Determine the [X, Y] coordinate at the center of the cell enclosing the given text.  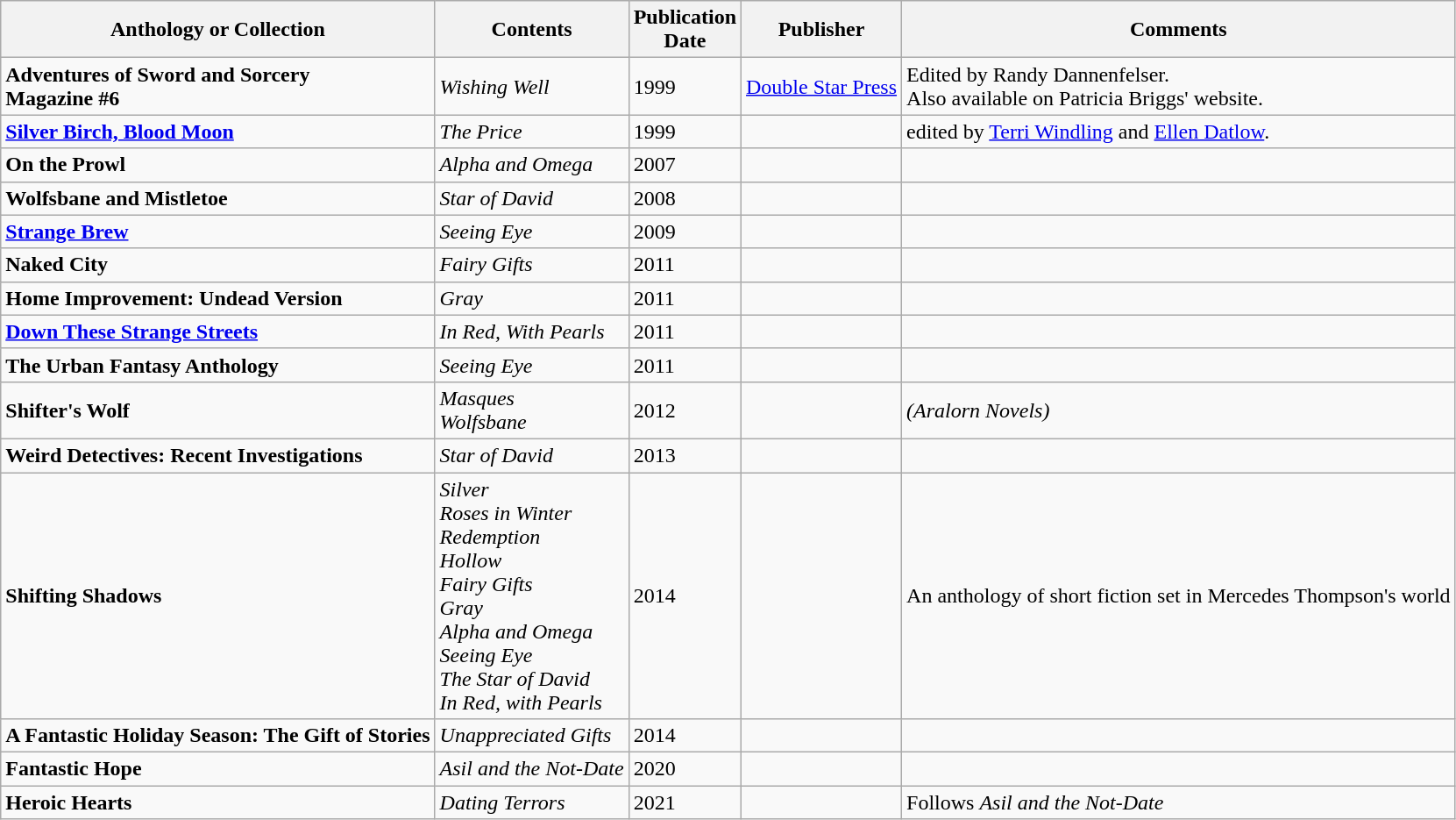
Heroic Hearts [217, 802]
Dating Terrors [531, 802]
An anthology of short fiction set in Mercedes Thompson's world [1179, 595]
Comments [1179, 30]
The Price [531, 132]
Wolfsbane and Mistletoe [217, 198]
Contents [531, 30]
Double Star Press [822, 86]
2007 [685, 165]
In Red, With Pearls [531, 332]
(Aralorn Novels) [1179, 410]
2020 [685, 769]
On the Prowl [217, 165]
SilverRoses in WinterRedemptionHollowFairy GiftsGrayAlpha and OmegaSeeing EyeThe Star of DavidIn Red, with Pearls [531, 595]
Alpha and Omega [531, 165]
2013 [685, 455]
Asil and the Not-Date [531, 769]
A Fantastic Holiday Season: The Gift of Stories [217, 736]
PublicationDate [685, 30]
Fantastic Hope [217, 769]
Naked City [217, 265]
Fairy Gifts [531, 265]
Home Improvement: Undead Version [217, 298]
edited by Terri Windling and Ellen Datlow. [1179, 132]
Unappreciated Gifts [531, 736]
Publisher [822, 30]
Strange Brew [217, 232]
2012 [685, 410]
Gray [531, 298]
The Urban Fantasy Anthology [217, 365]
Anthology or Collection [217, 30]
2021 [685, 802]
Shifting Shadows [217, 595]
Adventures of Sword and SorceryMagazine #6 [217, 86]
2008 [685, 198]
Weird Detectives: Recent Investigations [217, 455]
Wishing Well [531, 86]
Edited by Randy Dannenfelser.Also available on Patricia Briggs' website. [1179, 86]
Silver Birch, Blood Moon [217, 132]
Follows Asil and the Not-Date [1179, 802]
Shifter's Wolf [217, 410]
2009 [685, 232]
MasquesWolfsbane [531, 410]
Down These Strange Streets [217, 332]
